From the cell containing the given text, extract its center point as [X, Y] coordinate. 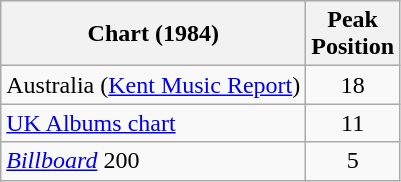
Chart (1984) [154, 34]
PeakPosition [353, 34]
5 [353, 161]
Billboard 200 [154, 161]
Australia (Kent Music Report) [154, 85]
18 [353, 85]
UK Albums chart [154, 123]
11 [353, 123]
